Locate the cell with the specified text and output its (x, y) center coordinate. 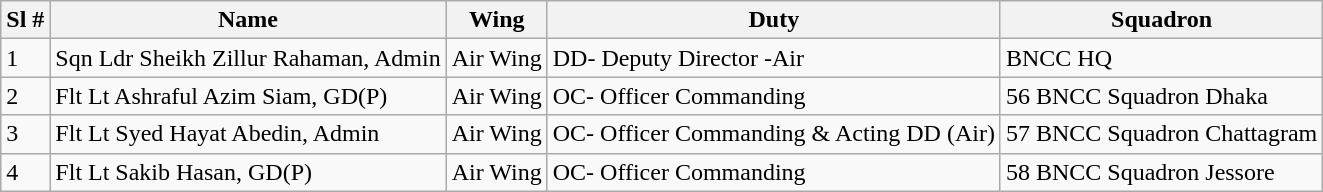
58 BNCC Squadron Jessore (1161, 172)
OC- Officer Commanding & Acting DD (Air) (774, 134)
Sqn Ldr Sheikh Zillur Rahaman, Admin (248, 58)
57 BNCC Squadron Chattagram (1161, 134)
Flt Lt Sakib Hasan, GD(P) (248, 172)
1 (26, 58)
2 (26, 96)
Name (248, 20)
3 (26, 134)
Wing (496, 20)
BNCC HQ (1161, 58)
4 (26, 172)
Flt Lt Ashraful Azim Siam, GD(P) (248, 96)
DD- Deputy Director -Air (774, 58)
Duty (774, 20)
56 BNCC Squadron Dhaka (1161, 96)
Sl # (26, 20)
Squadron (1161, 20)
Flt Lt Syed Hayat Abedin, Admin (248, 134)
